Extract the [x, y] coordinate from the center of the cell holding the provided text.  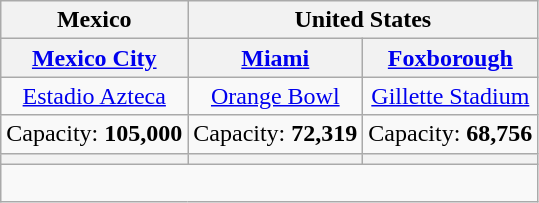
Mexico [94, 20]
United States [363, 20]
Capacity: 68,756 [450, 134]
Foxborough [450, 58]
Mexico City [94, 58]
Capacity: 105,000 [94, 134]
Capacity: 72,319 [276, 134]
Estadio Azteca [94, 96]
Orange Bowl [276, 96]
Gillette Stadium [450, 96]
Miami [276, 58]
